Find where the given text appears and provide that cell's center as (X, Y) coordinate. 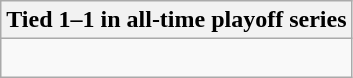
Tied 1–1 in all-time playoff series (176, 20)
